Return the (x, y) coordinate for the center point of the cell that contains the specified text.  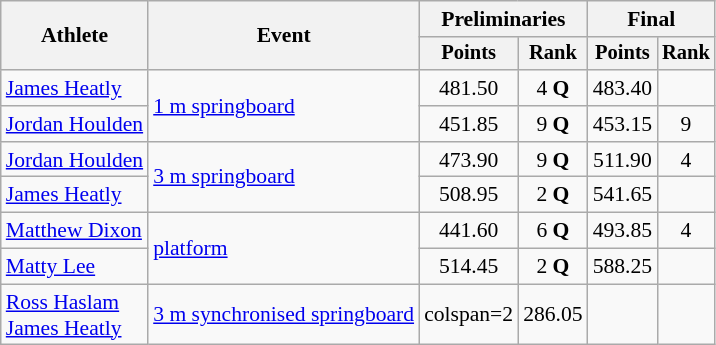
platform (284, 248)
Preliminaries (504, 19)
3 m springboard (284, 178)
514.45 (468, 267)
Matthew Dixon (74, 231)
541.65 (622, 195)
441.60 (468, 231)
286.05 (552, 314)
Final (652, 19)
473.90 (468, 160)
588.25 (622, 267)
Matty Lee (74, 267)
511.90 (622, 160)
6 Q (552, 231)
4 Q (552, 88)
9 (686, 124)
493.85 (622, 231)
451.85 (468, 124)
481.50 (468, 88)
Event (284, 36)
508.95 (468, 195)
3 m synchronised springboard (284, 314)
Athlete (74, 36)
Ross HaslamJames Heatly (74, 314)
1 m springboard (284, 106)
colspan=2 (468, 314)
483.40 (622, 88)
453.15 (622, 124)
